Return [X, Y] of the center of cell containing provided text 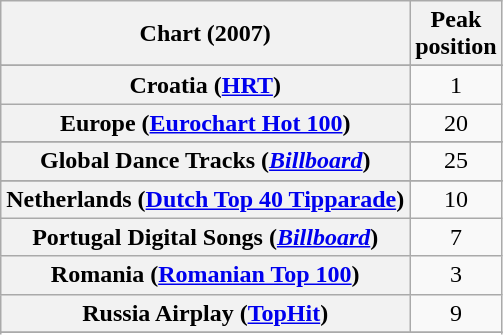
3 [456, 275]
Peakposition [456, 34]
Portugal Digital Songs (Billboard) [206, 237]
Global Dance Tracks (Billboard) [206, 161]
10 [456, 199]
9 [456, 313]
Europe (Eurochart Hot 100) [206, 123]
1 [456, 85]
Croatia (HRT) [206, 85]
Netherlands (Dutch Top 40 Tipparade) [206, 199]
Chart (2007) [206, 34]
Romania (Romanian Top 100) [206, 275]
Russia Airplay (TopHit) [206, 313]
25 [456, 161]
20 [456, 123]
7 [456, 237]
